Determine the [x, y] coordinate at the center of the cell enclosing the given text.  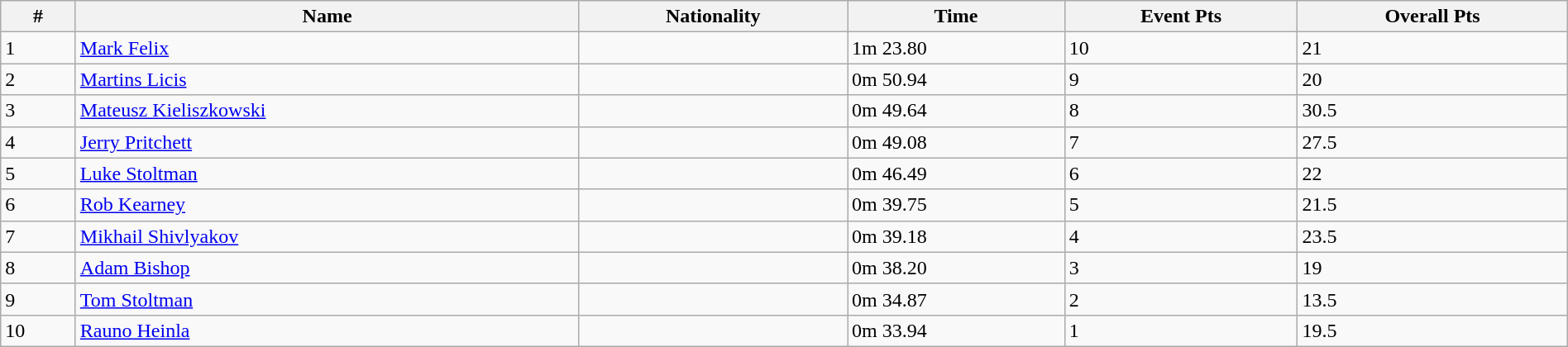
Rob Kearney [327, 205]
0m 39.75 [956, 205]
27.5 [1432, 142]
Martins Licis [327, 79]
22 [1432, 173]
Mateusz Kieliszkowski [327, 111]
Jerry Pritchett [327, 142]
Tom Stoltman [327, 299]
21.5 [1432, 205]
0m 33.94 [956, 330]
Overall Pts [1432, 17]
0m 46.49 [956, 173]
Name [327, 17]
30.5 [1432, 111]
13.5 [1432, 299]
Rauno Heinla [327, 330]
0m 39.18 [956, 236]
0m 49.08 [956, 142]
# [38, 17]
23.5 [1432, 236]
Time [956, 17]
21 [1432, 48]
0m 49.64 [956, 111]
Mark Felix [327, 48]
1m 23.80 [956, 48]
19 [1432, 268]
Mikhail Shivlyakov [327, 236]
19.5 [1432, 330]
20 [1432, 79]
0m 50.94 [956, 79]
0m 34.87 [956, 299]
0m 38.20 [956, 268]
Nationality [713, 17]
Luke Stoltman [327, 173]
Adam Bishop [327, 268]
Event Pts [1181, 17]
